Extract the [X, Y] coordinate from the center of the cell holding the provided text.  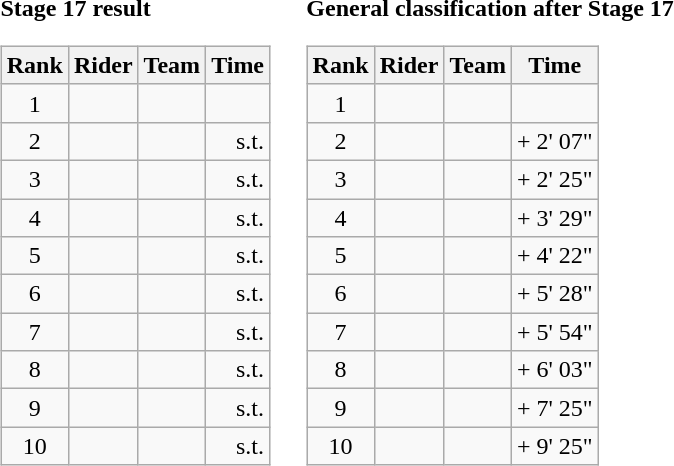
+ 7' 25" [554, 408]
+ 2' 07" [554, 141]
+ 9' 25" [554, 446]
+ 3' 29" [554, 217]
+ 6' 03" [554, 370]
+ 2' 25" [554, 179]
+ 5' 54" [554, 332]
+ 4' 22" [554, 256]
+ 5' 28" [554, 294]
